Determine the [X, Y] coordinate at the center of the cell enclosing the given text.  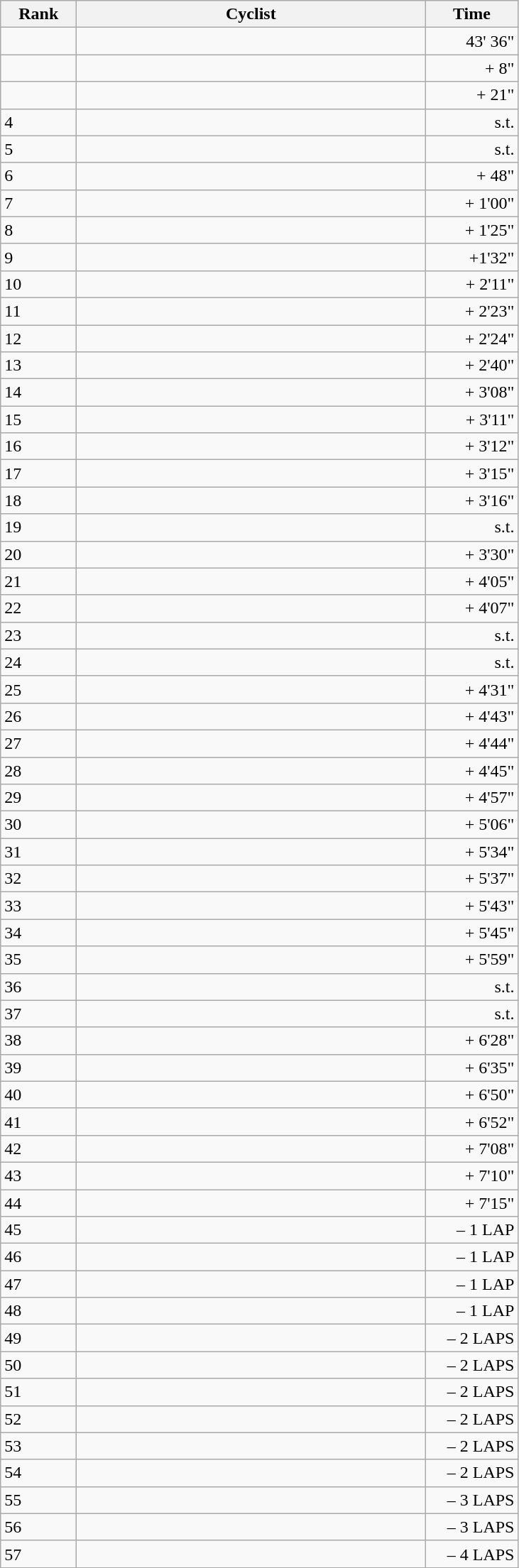
6 [38, 176]
+ 4'05" [471, 581]
41 [38, 1122]
5 [38, 149]
53 [38, 1446]
+ 6'52" [471, 1122]
+ 3'11" [471, 420]
25 [38, 689]
12 [38, 339]
+ 5'59" [471, 960]
39 [38, 1068]
+ 4'44" [471, 743]
18 [38, 500]
57 [38, 1554]
14 [38, 393]
+ 5'37" [471, 879]
29 [38, 798]
42 [38, 1148]
+ 2'24" [471, 339]
22 [38, 608]
+ 7'15" [471, 1203]
+ 7'10" [471, 1175]
+ 5'43" [471, 906]
43 [38, 1175]
8 [38, 230]
54 [38, 1473]
37 [38, 1014]
30 [38, 825]
+ 3'30" [471, 554]
+ 5'34" [471, 852]
52 [38, 1419]
+ 4'31" [471, 689]
+ 1'25" [471, 230]
40 [38, 1095]
13 [38, 366]
56 [38, 1527]
11 [38, 311]
19 [38, 527]
+ 3'12" [471, 446]
47 [38, 1284]
23 [38, 635]
43' 36" [471, 41]
16 [38, 446]
+ 5'06" [471, 825]
45 [38, 1230]
+ 2'40" [471, 366]
50 [38, 1365]
46 [38, 1257]
4 [38, 122]
+ 6'35" [471, 1068]
44 [38, 1203]
9 [38, 257]
36 [38, 987]
+ 1'00" [471, 203]
38 [38, 1041]
Rank [38, 14]
33 [38, 906]
+ 3'08" [471, 393]
34 [38, 933]
+ 48" [471, 176]
27 [38, 743]
+ 8" [471, 68]
Cyclist [251, 14]
7 [38, 203]
+ 4'43" [471, 716]
+ 21" [471, 95]
+ 4'45" [471, 770]
20 [38, 554]
10 [38, 284]
+ 2'23" [471, 311]
21 [38, 581]
+ 4'57" [471, 798]
+ 2'11" [471, 284]
– 4 LAPS [471, 1554]
+ 5'45" [471, 933]
28 [38, 770]
+ 3'16" [471, 500]
31 [38, 852]
49 [38, 1338]
35 [38, 960]
17 [38, 473]
55 [38, 1500]
32 [38, 879]
+ 6'28" [471, 1041]
+ 6'50" [471, 1095]
+ 3'15" [471, 473]
51 [38, 1392]
+1'32" [471, 257]
26 [38, 716]
+ 7'08" [471, 1148]
48 [38, 1311]
+ 4'07" [471, 608]
Time [471, 14]
15 [38, 420]
24 [38, 662]
